Pinpoint the cell where the given text exists, returning its [X, Y] midpoint coordinate. 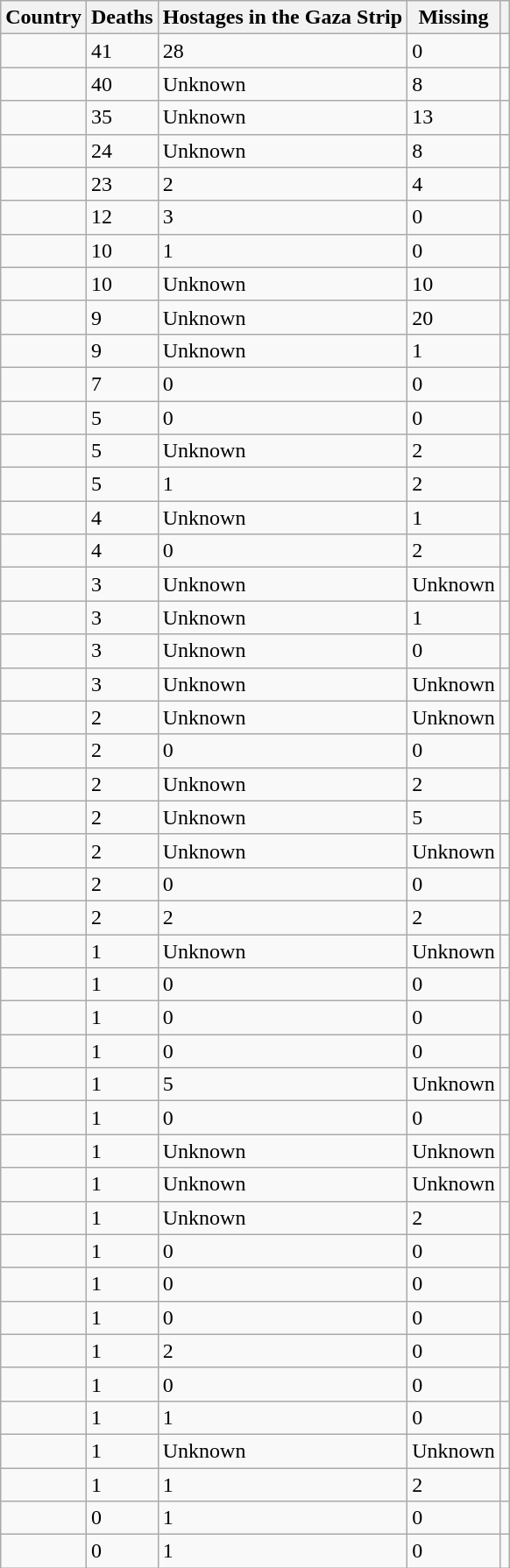
23 [122, 184]
35 [122, 117]
Country [44, 18]
Deaths [122, 18]
41 [122, 51]
Missing [454, 18]
20 [454, 317]
13 [454, 117]
7 [122, 384]
24 [122, 151]
Hostages in the Gaza Strip [282, 18]
28 [282, 51]
12 [122, 217]
40 [122, 84]
